For the text-containing cell, return its midpoint in [X, Y] coordinate format. 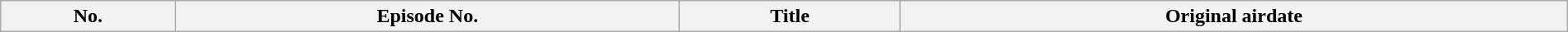
No. [88, 16]
Original airdate [1234, 16]
Title [791, 16]
Episode No. [427, 16]
